Detect which cell encompasses the target text, then output its [x, y] center coordinate. 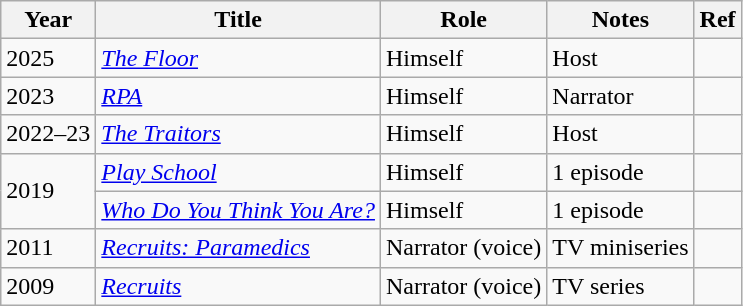
Who Do You Think You Are? [238, 210]
TV miniseries [620, 248]
2011 [48, 248]
2019 [48, 191]
Notes [620, 20]
2023 [48, 96]
Ref [718, 20]
2022–23 [48, 134]
RPA [238, 96]
Recruits: Paramedics [238, 248]
Narrator [620, 96]
2025 [48, 58]
Recruits [238, 286]
The Floor [238, 58]
Role [463, 20]
Title [238, 20]
2009 [48, 286]
TV series [620, 286]
The Traitors [238, 134]
Play School [238, 172]
Year [48, 20]
